Output the (X, Y) coordinate of the center of the cell containing the given text.  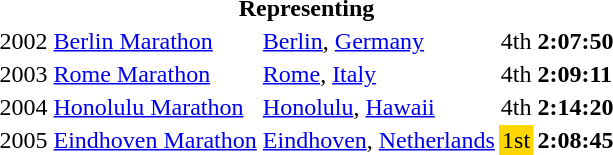
Berlin, Germany (378, 41)
Honolulu Marathon (155, 107)
Eindhoven Marathon (155, 140)
Berlin Marathon (155, 41)
Rome, Italy (378, 74)
Honolulu, Hawaii (378, 107)
1st (516, 140)
Eindhoven, Netherlands (378, 140)
Rome Marathon (155, 74)
